Determine the (x, y) coordinate at the center of the cell enclosing the given text.  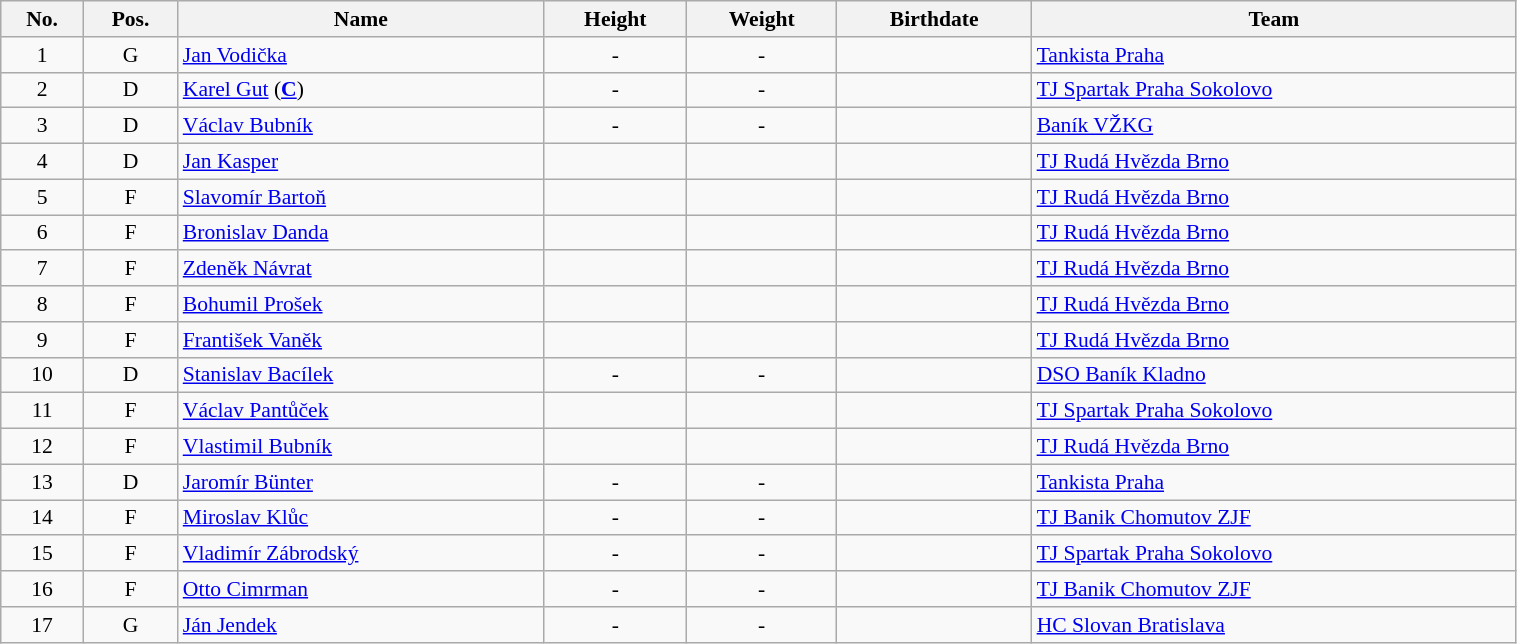
František Vaněk (361, 340)
No. (42, 19)
9 (42, 340)
7 (42, 269)
Ján Jendek (361, 625)
DSO Baník Kladno (1274, 375)
3 (42, 126)
Pos. (130, 19)
Weight (762, 19)
Team (1274, 19)
Stanislav Bacílek (361, 375)
Miroslav Klůc (361, 518)
Zdeněk Návrat (361, 269)
Birthdate (934, 19)
11 (42, 411)
10 (42, 375)
12 (42, 447)
Jaromír Bünter (361, 482)
13 (42, 482)
Jan Vodička (361, 55)
4 (42, 162)
Name (361, 19)
5 (42, 197)
17 (42, 625)
Karel Gut (C) (361, 90)
15 (42, 554)
14 (42, 518)
Václav Bubník (361, 126)
Vladimír Zábrodský (361, 554)
8 (42, 304)
2 (42, 90)
Jan Kasper (361, 162)
Baník VŽKG (1274, 126)
Vlastimil Bubník (361, 447)
16 (42, 589)
Bohumil Prošek (361, 304)
Slavomír Bartoň (361, 197)
6 (42, 233)
Bronislav Danda (361, 233)
HC Slovan Bratislava (1274, 625)
1 (42, 55)
Height (616, 19)
Otto Cimrman (361, 589)
Václav Pantůček (361, 411)
